Extract the (x, y) coordinate from the center of the cell holding the provided text.  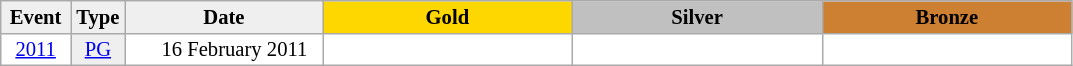
16 February 2011 (224, 49)
Event (36, 16)
Date (224, 16)
PG (98, 49)
2011 (36, 49)
Silver (697, 16)
Gold (447, 16)
Bronze (947, 16)
Type (98, 16)
